For the text-containing cell, return its midpoint in (X, Y) coordinate format. 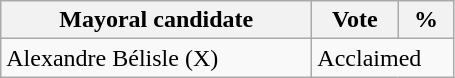
Alexandre Bélisle (X) (156, 58)
Vote (355, 20)
Mayoral candidate (156, 20)
Acclaimed (383, 58)
% (426, 20)
